Locate the cell with the specified text and output its [x, y] center coordinate. 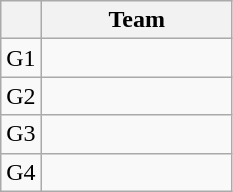
G1 [21, 58]
G2 [21, 96]
G4 [21, 172]
G3 [21, 134]
Team [136, 20]
